Provide the (x, y) coordinate of the cell's center where the given text is located.  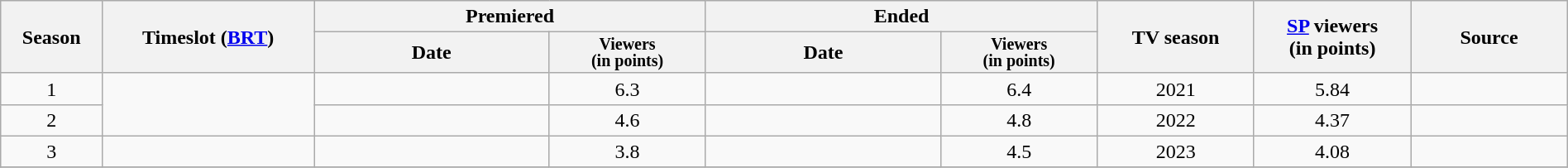
Timeslot (BRT) (208, 37)
SP viewers(in points) (1331, 37)
6.3 (627, 89)
4.08 (1331, 151)
3.8 (627, 151)
Source (1489, 37)
2022 (1176, 120)
1 (51, 89)
5.84 (1331, 89)
4.8 (1019, 120)
3 (51, 151)
4.37 (1331, 120)
4.6 (627, 120)
2 (51, 120)
Ended (901, 17)
2021 (1176, 89)
Season (51, 37)
4.5 (1019, 151)
6.4 (1019, 89)
TV season (1176, 37)
2023 (1176, 151)
Premiered (510, 17)
